Find where the given text appears and provide that cell's center as [X, Y] coordinate. 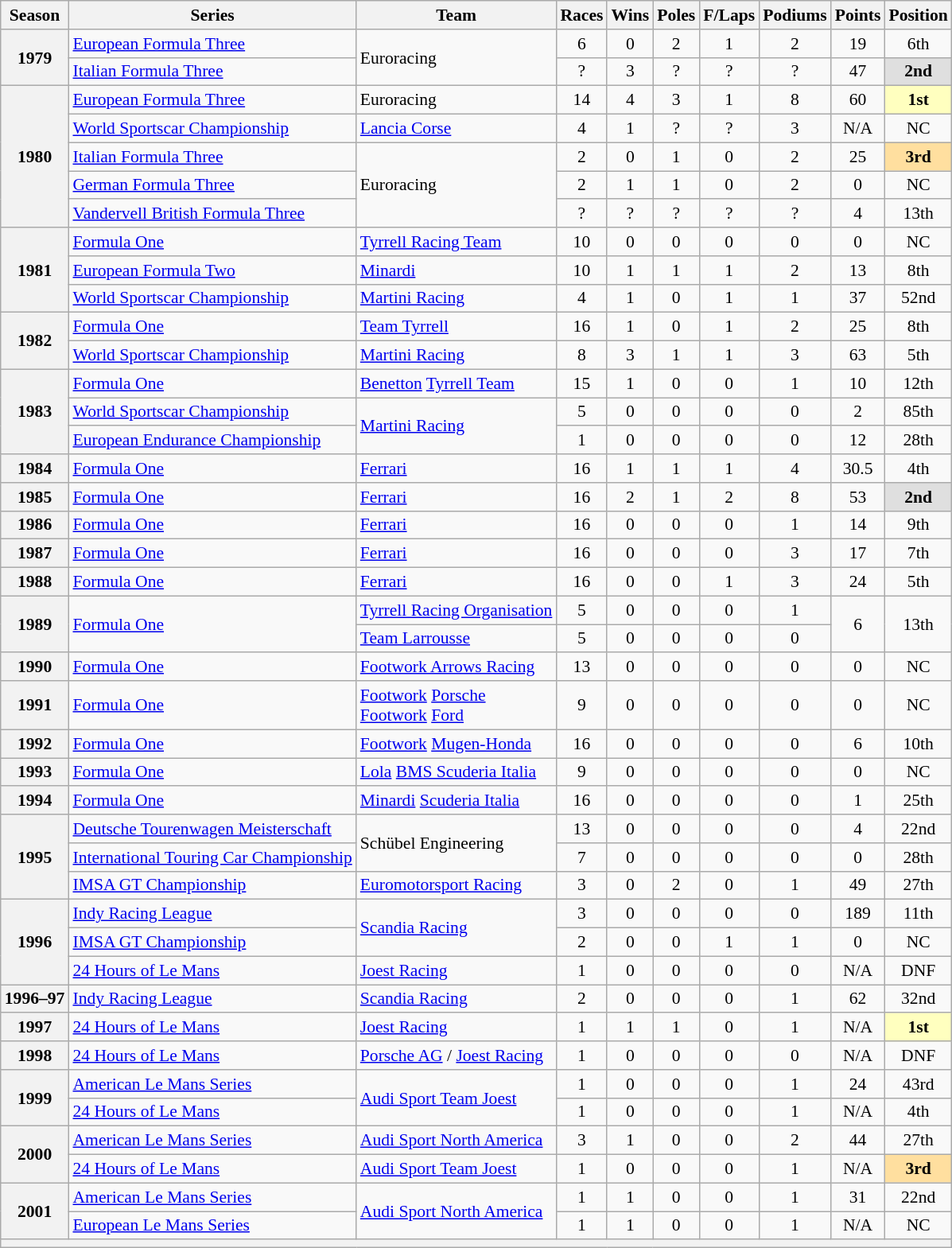
European Le Mans Series [212, 1226]
German Formula Three [212, 185]
Vandervell British Formula Three [212, 214]
10th [918, 744]
Season [35, 15]
37 [858, 298]
Points [858, 15]
Deutsche Tourenwagen Meisterschaft [212, 829]
1998 [35, 1056]
1979 [35, 57]
1997 [35, 1028]
Team Larrousse [457, 639]
12 [858, 441]
Tyrrell Racing Team [457, 242]
F/Laps [729, 15]
Footwork PorscheFootwork Ford [457, 705]
1985 [35, 497]
1983 [35, 412]
32nd [918, 999]
Schübel Engineering [457, 843]
Races [581, 15]
Podiums [795, 15]
1986 [35, 525]
44 [858, 1141]
1995 [35, 857]
1980 [35, 157]
1992 [35, 744]
25th [918, 801]
15 [581, 383]
17 [858, 554]
Wins [630, 15]
Lancia Corse [457, 129]
Poles [676, 15]
1991 [35, 705]
63 [858, 356]
International Touring Car Championship [212, 857]
19 [858, 44]
1993 [35, 772]
189 [858, 914]
Minardi [457, 270]
Footwork Arrows Racing [457, 667]
60 [858, 100]
1989 [35, 624]
Minardi Scuderia Italia [457, 801]
53 [858, 497]
6th [918, 44]
11th [918, 914]
12th [918, 383]
30.5 [858, 468]
1982 [35, 340]
47 [858, 72]
1988 [35, 582]
1987 [35, 554]
1999 [35, 1098]
43rd [918, 1084]
2000 [35, 1155]
Lola BMS Scuderia Italia [457, 772]
1981 [35, 270]
European Endurance Championship [212, 441]
1990 [35, 667]
1984 [35, 468]
Footwork Mugen-Honda [457, 744]
Team Tyrrell [457, 327]
European Formula Two [212, 270]
1996–97 [35, 999]
2001 [35, 1211]
7th [918, 554]
Team [457, 15]
85th [918, 412]
49 [858, 885]
Series [212, 15]
1994 [35, 801]
Position [918, 15]
1996 [35, 942]
31 [858, 1197]
Benetton Tyrrell Team [457, 383]
9th [918, 525]
Porsche AG / Joest Racing [457, 1056]
52nd [918, 298]
7 [581, 857]
Tyrrell Racing Organisation [457, 610]
62 [858, 999]
Euromotorsport Racing [457, 885]
